Find where the given text appears and provide that cell's center as [X, Y] coordinate. 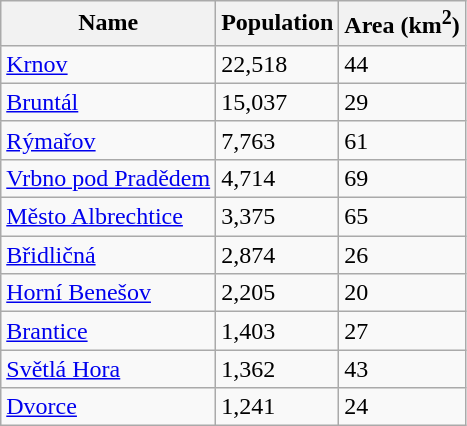
15,037 [278, 102]
Horní Benešov [108, 293]
1,403 [278, 331]
Area (km2) [402, 24]
Population [278, 24]
Dvorce [108, 407]
Brantice [108, 331]
Město Albrechtice [108, 217]
2,874 [278, 255]
Rýmařov [108, 140]
61 [402, 140]
29 [402, 102]
27 [402, 331]
Krnov [108, 64]
20 [402, 293]
4,714 [278, 178]
7,763 [278, 140]
2,205 [278, 293]
3,375 [278, 217]
26 [402, 255]
22,518 [278, 64]
44 [402, 64]
69 [402, 178]
1,362 [278, 369]
Name [108, 24]
1,241 [278, 407]
24 [402, 407]
Bruntál [108, 102]
43 [402, 369]
65 [402, 217]
Světlá Hora [108, 369]
Vrbno pod Pradědem [108, 178]
Břidličná [108, 255]
